Locate the cell with the specified text and output its [X, Y] center coordinate. 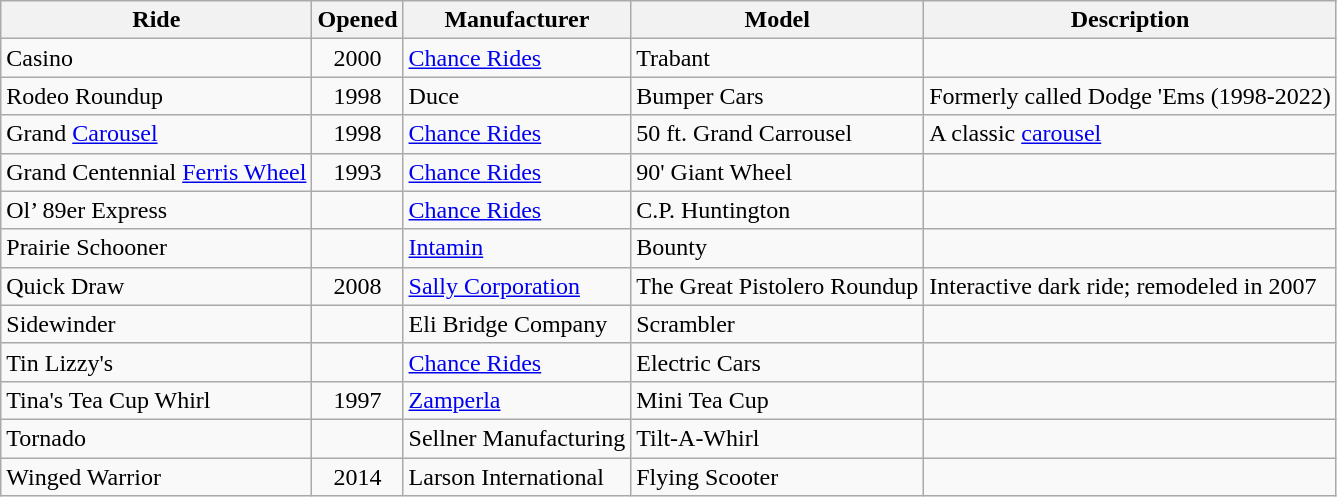
Bounty [778, 248]
1993 [358, 172]
Quick Draw [156, 286]
Model [778, 20]
The Great Pistolero Roundup [778, 286]
Bumper Cars [778, 96]
Sellner Manufacturing [517, 438]
2014 [358, 477]
Manufacturer [517, 20]
50 ft. Grand Carrousel [778, 134]
Tin Lizzy's [156, 362]
Zamperla [517, 400]
Interactive dark ride; remodeled in 2007 [1130, 286]
Tina's Tea Cup Whirl [156, 400]
90' Giant Wheel [778, 172]
Larson International [517, 477]
Intamin [517, 248]
Duce [517, 96]
Ride [156, 20]
Casino [156, 58]
Sidewinder [156, 324]
Trabant [778, 58]
Scrambler [778, 324]
Grand Centennial Ferris Wheel [156, 172]
2000 [358, 58]
Flying Scooter [778, 477]
Formerly called Dodge 'Ems (1998-2022) [1130, 96]
C.P. Huntington [778, 210]
Winged Warrior [156, 477]
Mini Tea Cup [778, 400]
Electric Cars [778, 362]
Ol’ 89er Express [156, 210]
2008 [358, 286]
Tornado [156, 438]
Eli Bridge Company [517, 324]
A classic carousel [1130, 134]
Tilt-A-Whirl [778, 438]
Prairie Schooner [156, 248]
1997 [358, 400]
Rodeo Roundup [156, 96]
Description [1130, 20]
Grand Carousel [156, 134]
Sally Corporation [517, 286]
Opened [358, 20]
